Return the [x, y] coordinate for the center point of the cell that contains the specified text.  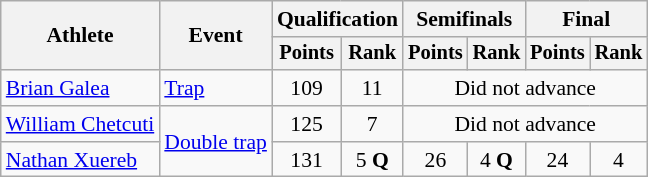
7 [372, 124]
125 [306, 124]
Athlete [80, 36]
Double trap [216, 142]
Trap [216, 88]
109 [306, 88]
Final [586, 19]
William Chetcuti [80, 124]
11 [372, 88]
Event [216, 36]
Qualification [338, 19]
Semifinals [464, 19]
Brian Galea [80, 88]
